Return the [X, Y] coordinate for the center point of the cell that contains the specified text.  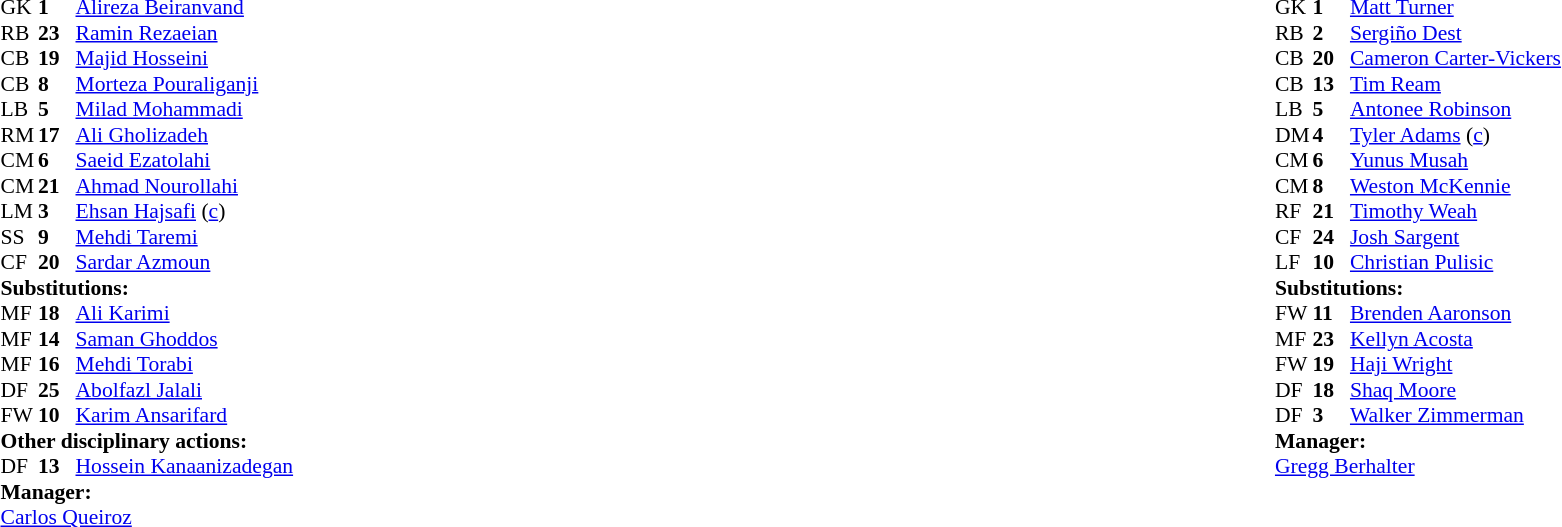
Josh Sargent [1456, 237]
RM [19, 135]
Mehdi Taremi [185, 237]
Weston McKennie [1456, 186]
Abolfazl Jalali [185, 390]
Antonee Robinson [1456, 109]
Ramin Rezaeian [185, 33]
RF [1294, 211]
Timothy Weah [1456, 211]
DM [1294, 135]
Haji Wright [1456, 365]
Ehsan Hajsafi (c) [185, 211]
Karim Ansarifard [185, 415]
17 [57, 135]
4 [1331, 135]
Ali Gholizadeh [185, 135]
Sergiño Dest [1456, 33]
Mehdi Torabi [185, 365]
Other disciplinary actions: [146, 441]
14 [57, 339]
Christian Pulisic [1456, 263]
Saman Ghoddos [185, 339]
Yunus Musah [1456, 161]
Shaq Moore [1456, 390]
Gregg Berhalter [1418, 467]
Walker Zimmerman [1456, 415]
9 [57, 237]
Morteza Pouraliganji [185, 84]
Brenden Aaronson [1456, 313]
Majid Hosseini [185, 59]
LF [1294, 263]
SS [19, 237]
16 [57, 365]
Tim Ream [1456, 84]
25 [57, 390]
2 [1331, 33]
Milad Mohammadi [185, 109]
24 [1331, 237]
Hossein Kanaanizadegan [185, 467]
Sardar Azmoun [185, 263]
Cameron Carter-Vickers [1456, 59]
Tyler Adams (c) [1456, 135]
Saeid Ezatolahi [185, 161]
Ahmad Nourollahi [185, 186]
LM [19, 211]
11 [1331, 313]
Kellyn Acosta [1456, 339]
Ali Karimi [185, 313]
